Extract the (x, y) coordinate from the center of the cell holding the provided text.  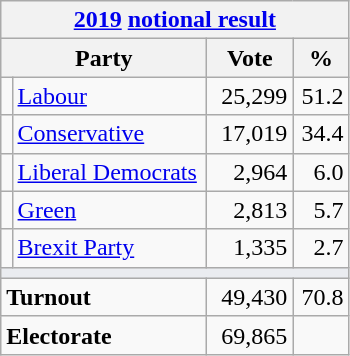
Vote (250, 58)
51.2 (321, 96)
Electorate (104, 335)
Brexit Party (110, 248)
Party (104, 58)
1,335 (250, 248)
70.8 (321, 297)
6.0 (321, 172)
17,019 (250, 134)
2.7 (321, 248)
5.7 (321, 210)
Turnout (104, 297)
% (321, 58)
Conservative (110, 134)
2019 notional result (175, 20)
Liberal Democrats (110, 172)
2,813 (250, 210)
49,430 (250, 297)
Labour (110, 96)
34.4 (321, 134)
69,865 (250, 335)
2,964 (250, 172)
Green (110, 210)
25,299 (250, 96)
